Identify which cell holds the provided text, then report its (X, Y) central coordinate. 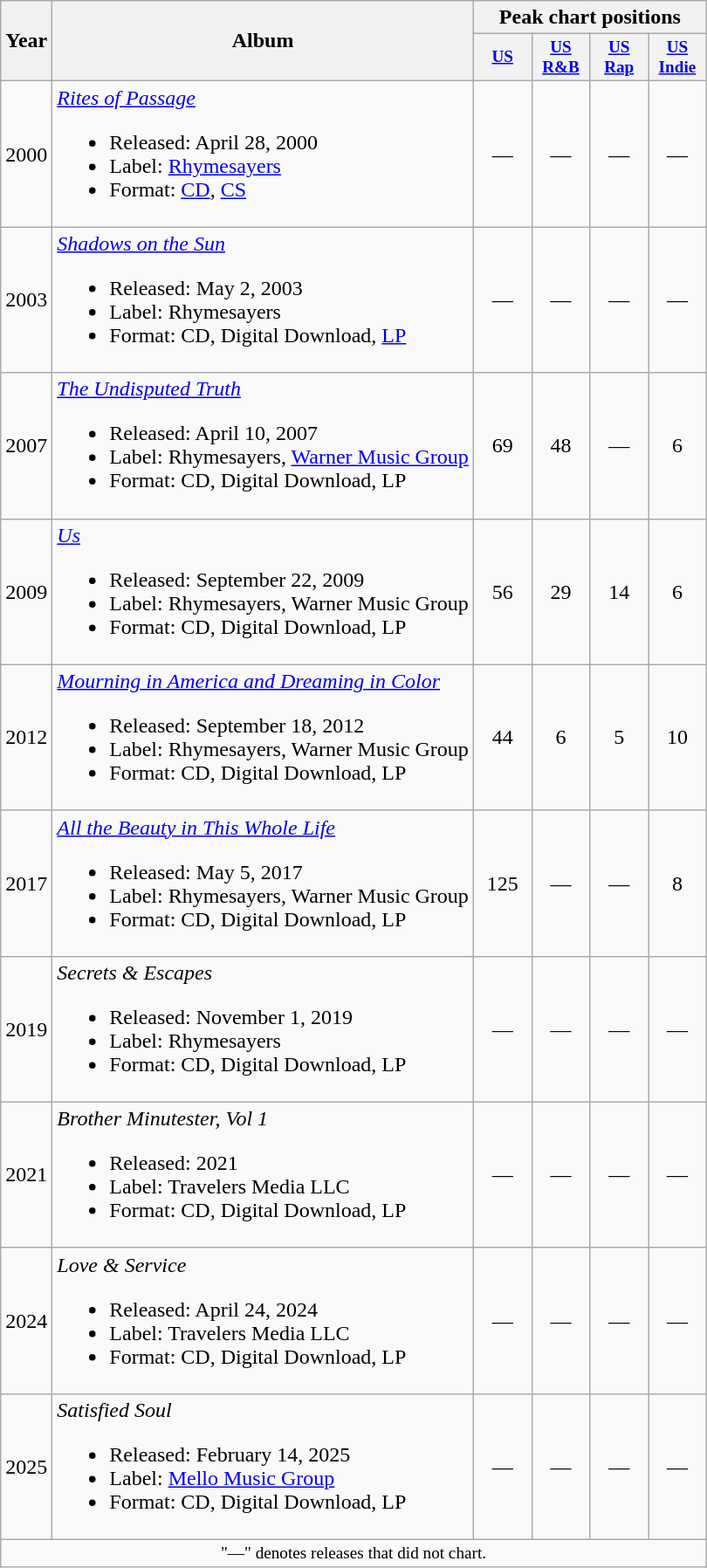
56 (503, 592)
Satisfied SoulReleased: February 14, 2025Label: Mello Music GroupFormat: CD, Digital Download, LP (264, 1467)
Peak chart positions (590, 17)
2012 (26, 737)
29 (560, 592)
2017 (26, 884)
Year (26, 41)
2024 (26, 1320)
48 (560, 445)
US Rap (620, 58)
Secrets & EscapesReleased: November 1, 2019Label: RhymesayersFormat: CD, Digital Download, LP (264, 1028)
2009 (26, 592)
US Indie (677, 58)
2025 (26, 1467)
Mourning in America and Dreaming in ColorReleased: September 18, 2012Label: Rhymesayers, Warner Music GroupFormat: CD, Digital Download, LP (264, 737)
US R&B (560, 58)
Album (264, 41)
Rites of PassageReleased: April 28, 2000Label: RhymesayersFormat: CD, CS (264, 154)
Brother Minutester, Vol 1Released: 2021Label: Travelers Media LLCFormat: CD, Digital Download, LP (264, 1175)
5 (620, 737)
14 (620, 592)
2007 (26, 445)
69 (503, 445)
"—" denotes releases that did not chart. (354, 1554)
All the Beauty in This Whole LifeReleased: May 5, 2017Label: Rhymesayers, Warner Music GroupFormat: CD, Digital Download, LP (264, 884)
UsReleased: September 22, 2009Label: Rhymesayers, Warner Music GroupFormat: CD, Digital Download, LP (264, 592)
US (503, 58)
2021 (26, 1175)
8 (677, 884)
The Undisputed TruthReleased: April 10, 2007Label: Rhymesayers, Warner Music GroupFormat: CD, Digital Download, LP (264, 445)
125 (503, 884)
2019 (26, 1028)
44 (503, 737)
2000 (26, 154)
10 (677, 737)
Love & ServiceReleased: April 24, 2024Label: Travelers Media LLCFormat: CD, Digital Download, LP (264, 1320)
2003 (26, 300)
Shadows on the SunReleased: May 2, 2003Label: RhymesayersFormat: CD, Digital Download, LP (264, 300)
